Identify which cell holds the provided text, then report its (X, Y) central coordinate. 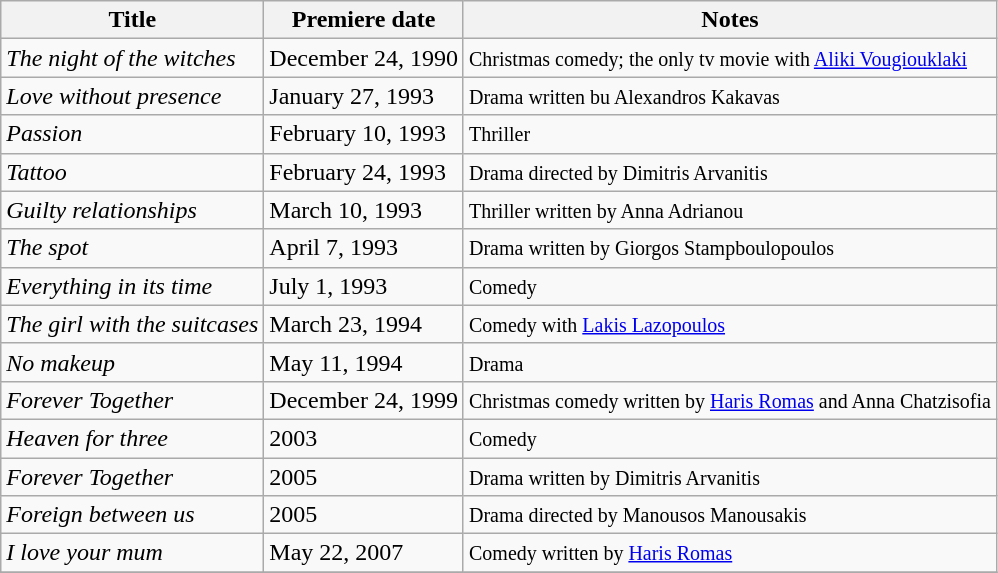
Title (132, 20)
Foreign between us (132, 515)
Guilty relationships (132, 210)
Tattoo (132, 172)
January 27, 1993 (364, 96)
Heaven for three (132, 438)
Passion (132, 134)
May 11, 1994 (364, 362)
Premiere date (364, 20)
The night of the witches (132, 58)
December 24, 1999 (364, 400)
Drama written by Giorgos Stampboulopoulos (730, 248)
Drama written by Dimitris Arvanitis (730, 477)
Thriller (730, 134)
Comedy written by Haris Romas (730, 553)
May 22, 2007 (364, 553)
Drama written bu Alexandros Kakavas (730, 96)
Christmas comedy written by Haris Romas and Anna Chatzisofia (730, 400)
March 23, 1994 (364, 324)
December 24, 1990 (364, 58)
February 24, 1993 (364, 172)
2003 (364, 438)
Love without presence (132, 96)
April 7, 1993 (364, 248)
Drama directed by Manousos Manousakis (730, 515)
The spot (132, 248)
Drama directed by Dimitris Arvanitis (730, 172)
I love your mum (132, 553)
Comedy with Lakis Lazopoulos (730, 324)
Everything in its time (132, 286)
February 10, 1993 (364, 134)
No makeup (132, 362)
Drama (730, 362)
The girl with the suitcases (132, 324)
March 10, 1993 (364, 210)
Christmas comedy; the only tv movie with Aliki Vougiouklaki (730, 58)
Notes (730, 20)
Thriller written by Anna Adrianou (730, 210)
July 1, 1993 (364, 286)
